Output the (X, Y) coordinate of the center of the cell containing the given text.  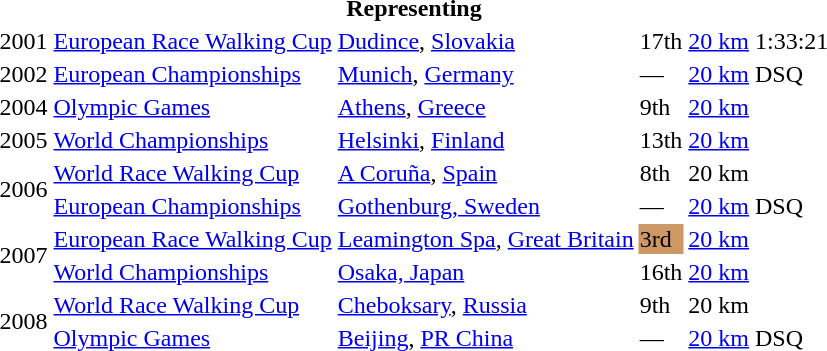
Helsinki, Finland (486, 140)
Athens, Greece (486, 107)
17th (661, 41)
16th (661, 272)
3rd (661, 239)
8th (661, 173)
Gothenburg, Sweden (486, 206)
A Coruña, Spain (486, 173)
Leamington Spa, Great Britain (486, 239)
Cheboksary, Russia (486, 305)
Munich, Germany (486, 74)
Olympic Games (192, 107)
Osaka, Japan (486, 272)
Dudince, Slovakia (486, 41)
13th (661, 140)
